Extract the (x, y) coordinate from the center of the cell holding the provided text.  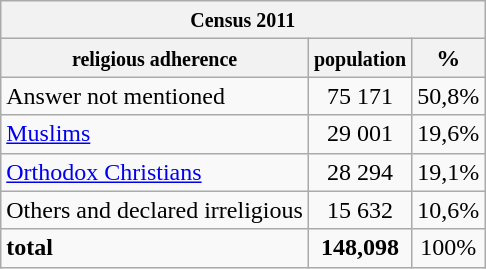
Muslims (155, 134)
religious adherence (155, 58)
total (155, 248)
100% (448, 248)
Orthodox Christians (155, 172)
15 632 (360, 210)
75 171 (360, 96)
Answer not mentioned (155, 96)
19,6% (448, 134)
10,6% (448, 210)
19,1% (448, 172)
148,098 (360, 248)
50,8% (448, 96)
population (360, 58)
Census 2011 (243, 20)
% (448, 58)
Others and declared irreligious (155, 210)
28 294 (360, 172)
29 001 (360, 134)
